Scan for the cell matching the given text and deliver its [X, Y] coordinate at center. 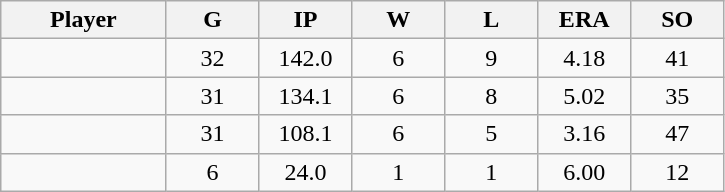
G [212, 20]
35 [678, 96]
12 [678, 172]
IP [306, 20]
3.16 [584, 134]
8 [492, 96]
6.00 [584, 172]
9 [492, 58]
47 [678, 134]
5 [492, 134]
134.1 [306, 96]
32 [212, 58]
24.0 [306, 172]
SO [678, 20]
W [398, 20]
L [492, 20]
41 [678, 58]
4.18 [584, 58]
108.1 [306, 134]
5.02 [584, 96]
142.0 [306, 58]
Player [84, 20]
ERA [584, 20]
